Locate the cell with the specified text and output its (X, Y) center coordinate. 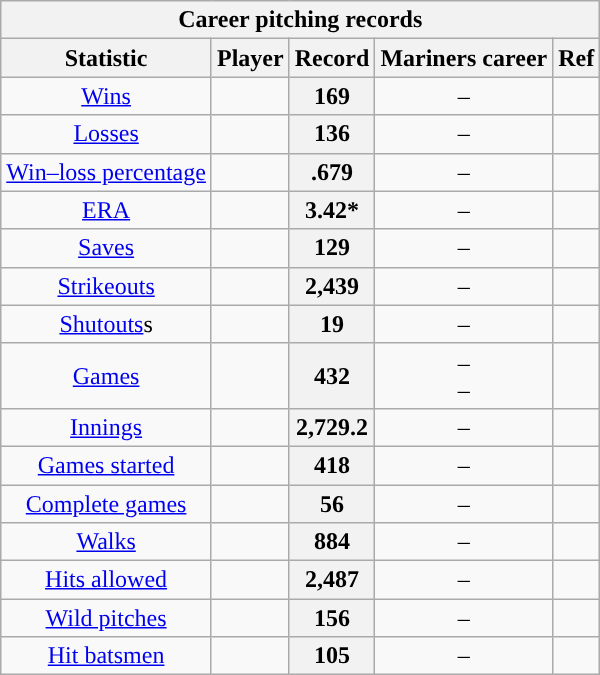
2,487 (332, 580)
Wins (106, 96)
Record (332, 58)
Games (106, 376)
Statistic (106, 58)
Strikeouts (106, 286)
Complete games (106, 503)
Ref (576, 58)
Innings (106, 427)
Shutoutss (106, 324)
Saves (106, 248)
129 (332, 248)
ERA (106, 210)
418 (332, 465)
56 (332, 503)
136 (332, 134)
Hits allowed (106, 580)
2,439 (332, 286)
–– (464, 376)
Wild pitches (106, 618)
Hit batsmen (106, 656)
105 (332, 656)
.679 (332, 172)
884 (332, 542)
3.42* (332, 210)
Walks (106, 542)
Mariners career (464, 58)
Losses (106, 134)
432 (332, 376)
19 (332, 324)
Win–loss percentage (106, 172)
156 (332, 618)
2,729.2 (332, 427)
Player (250, 58)
Career pitching records (300, 20)
Games started (106, 465)
169 (332, 96)
